Scan for the cell matching the given text and deliver its (X, Y) coordinate at center. 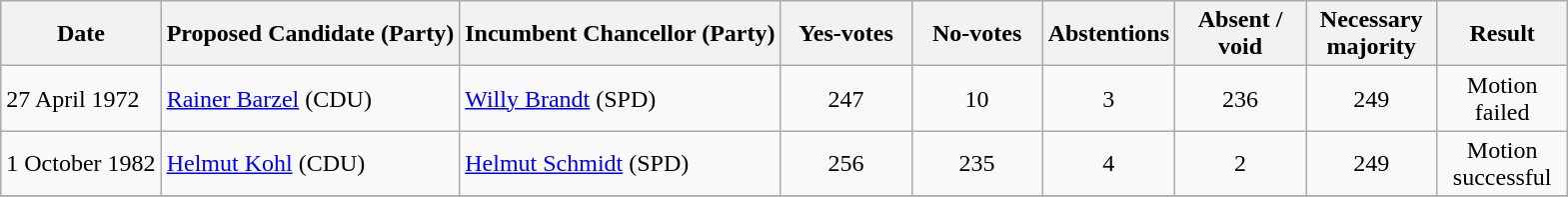
1 October 1982 (81, 164)
Proposed Candidate (Party) (310, 34)
10 (977, 98)
4 (1108, 164)
Motion failed (1503, 98)
Necessary majority (1371, 34)
Rainer Barzel (CDU) (310, 98)
No-votes (977, 34)
235 (977, 164)
Date (81, 34)
Yes-votes (845, 34)
236 (1241, 98)
2 (1241, 164)
Absent / void (1241, 34)
Result (1503, 34)
27 April 1972 (81, 98)
Willy Brandt (SPD) (620, 98)
247 (845, 98)
Helmut Schmidt (SPD) (620, 164)
Abstentions (1108, 34)
256 (845, 164)
Helmut Kohl (CDU) (310, 164)
Incumbent Chancellor (Party) (620, 34)
Motion successful (1503, 164)
3 (1108, 98)
